Extract the (X, Y) coordinate from the center of the cell holding the provided text.  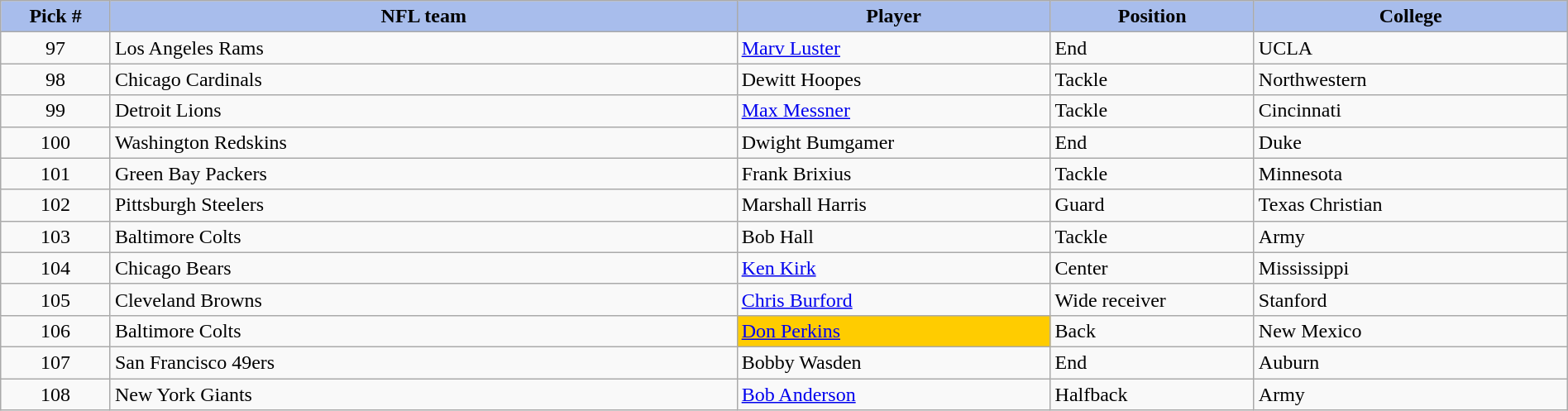
Frank Brixius (893, 174)
Wide receiver (1152, 299)
105 (56, 299)
106 (56, 331)
New Mexico (1411, 331)
Chicago Cardinals (423, 79)
Bob Hall (893, 237)
Marshall Harris (893, 205)
Dewitt Hoopes (893, 79)
Pittsburgh Steelers (423, 205)
Chris Burford (893, 299)
Don Perkins (893, 331)
99 (56, 111)
Marv Luster (893, 48)
Auburn (1411, 362)
104 (56, 268)
Duke (1411, 142)
Texas Christian (1411, 205)
Mississippi (1411, 268)
Max Messner (893, 111)
Pick # (56, 17)
Chicago Bears (423, 268)
NFL team (423, 17)
Halfback (1152, 394)
Cincinnati (1411, 111)
San Francisco 49ers (423, 362)
Detroit Lions (423, 111)
102 (56, 205)
97 (56, 48)
Minnesota (1411, 174)
101 (56, 174)
Center (1152, 268)
New York Giants (423, 394)
Back (1152, 331)
College (1411, 17)
Washington Redskins (423, 142)
Dwight Bumgamer (893, 142)
98 (56, 79)
Stanford (1411, 299)
108 (56, 394)
100 (56, 142)
Ken Kirk (893, 268)
Bob Anderson (893, 394)
Guard (1152, 205)
Northwestern (1411, 79)
103 (56, 237)
Bobby Wasden (893, 362)
Green Bay Packers (423, 174)
Player (893, 17)
Los Angeles Rams (423, 48)
Cleveland Browns (423, 299)
UCLA (1411, 48)
107 (56, 362)
Position (1152, 17)
